Provide the [X, Y] coordinate of the cell's center where the given text is located.  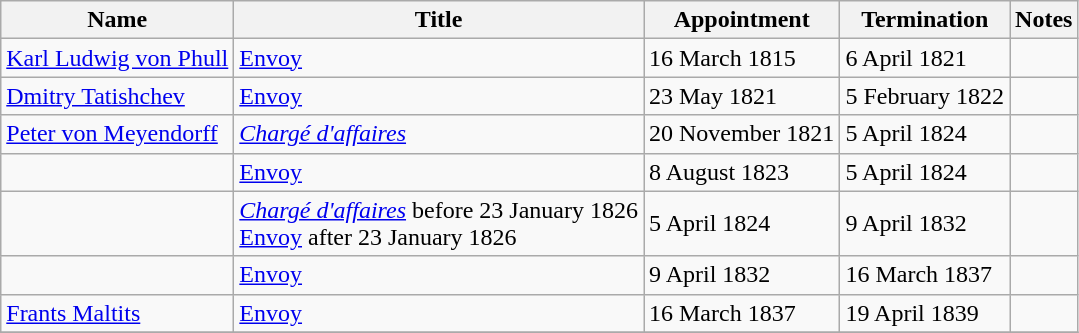
Chargé d'affaires before 23 January 1826Envoy after 23 January 1826 [439, 224]
20 November 1821 [742, 134]
8 August 1823 [742, 172]
16 March 1815 [742, 58]
23 May 1821 [742, 96]
Name [118, 20]
Chargé d'affaires [439, 134]
Dmitry Tatishchev [118, 96]
Title [439, 20]
Karl Ludwig von Phull [118, 58]
6 April 1821 [925, 58]
Peter von Meyendorff [118, 134]
Notes [1044, 20]
5 February 1822 [925, 96]
19 April 1839 [925, 313]
Appointment [742, 20]
Termination [925, 20]
Frants Maltits [118, 313]
